Output the (x, y) coordinate of the center of the cell containing the given text.  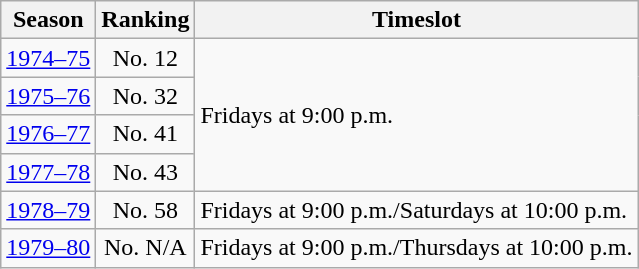
1974–75 (48, 58)
1975–76 (48, 96)
No. 43 (146, 172)
Timeslot (416, 20)
Fridays at 9:00 p.m./Saturdays at 10:00 p.m. (416, 210)
1977–78 (48, 172)
Ranking (146, 20)
No. N/A (146, 248)
No. 58 (146, 210)
1978–79 (48, 210)
Fridays at 9:00 p.m. (416, 115)
1976–77 (48, 134)
1979–80 (48, 248)
No. 32 (146, 96)
Season (48, 20)
No. 41 (146, 134)
No. 12 (146, 58)
Fridays at 9:00 p.m./Thursdays at 10:00 p.m. (416, 248)
